Return the (x, y) coordinate for the center point of the cell that contains the specified text.  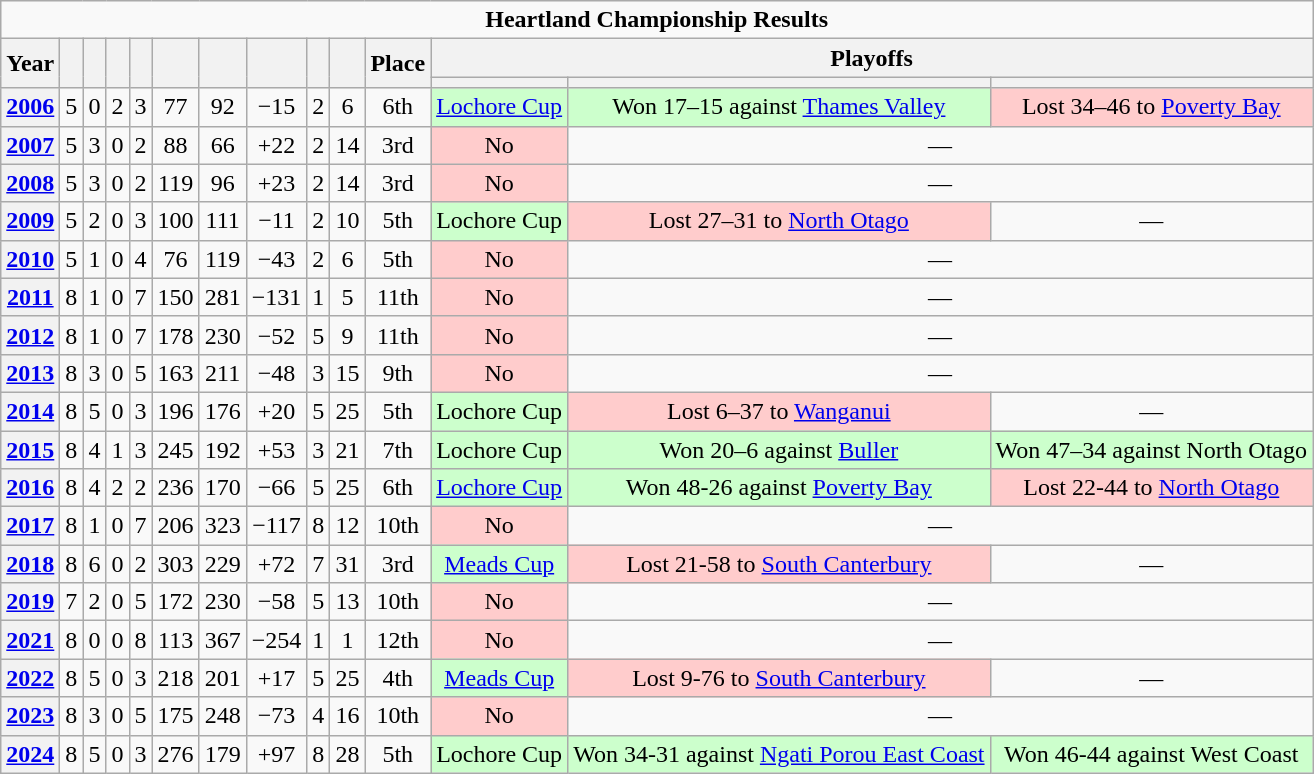
Playoffs (872, 58)
2021 (30, 640)
−52 (276, 335)
2016 (30, 488)
172 (176, 602)
206 (176, 526)
276 (176, 754)
10 (348, 221)
21 (348, 449)
281 (222, 297)
2012 (30, 335)
−254 (276, 640)
−43 (276, 259)
28 (348, 754)
Place (398, 64)
201 (222, 678)
2015 (30, 449)
Won 48-26 against Poverty Bay (779, 488)
−48 (276, 373)
92 (222, 107)
303 (176, 564)
2023 (30, 716)
2017 (30, 526)
9th (398, 373)
Won 47–34 against North Otago (1151, 449)
96 (222, 183)
Lost 6–37 to Wanganui (779, 411)
7th (398, 449)
66 (222, 145)
Lost 34–46 to Poverty Bay (1151, 107)
−131 (276, 297)
+97 (276, 754)
2008 (30, 183)
−117 (276, 526)
−11 (276, 221)
2006 (30, 107)
Won 34-31 against Ngati Porou East Coast (779, 754)
+17 (276, 678)
2018 (30, 564)
−15 (276, 107)
9 (348, 335)
2011 (30, 297)
+23 (276, 183)
15 (348, 373)
+72 (276, 564)
245 (176, 449)
16 (348, 716)
236 (176, 488)
Year (30, 64)
31 (348, 564)
367 (222, 640)
12 (348, 526)
196 (176, 411)
2022 (30, 678)
4th (398, 678)
Lost 27–31 to North Otago (779, 221)
176 (222, 411)
248 (222, 716)
76 (176, 259)
12th (398, 640)
2010 (30, 259)
2009 (30, 221)
2014 (30, 411)
113 (176, 640)
Won 17–15 against Thames Valley (779, 107)
+22 (276, 145)
+53 (276, 449)
Lost 22-44 to North Otago (1151, 488)
13 (348, 602)
Lost 21-58 to South Canterbury (779, 564)
Won 46-44 against West Coast (1151, 754)
170 (222, 488)
192 (222, 449)
163 (176, 373)
2013 (30, 373)
100 (176, 221)
150 (176, 297)
Heartland Championship Results (657, 20)
2007 (30, 145)
2019 (30, 602)
77 (176, 107)
218 (176, 678)
Lost 9-76 to South Canterbury (779, 678)
323 (222, 526)
179 (222, 754)
175 (176, 716)
88 (176, 145)
+20 (276, 411)
229 (222, 564)
Won 20–6 against Buller (779, 449)
−73 (276, 716)
111 (222, 221)
−66 (276, 488)
2024 (30, 754)
−58 (276, 602)
211 (222, 373)
178 (176, 335)
